Search for the cell housing the specified text and yield its [x, y] center coordinate. 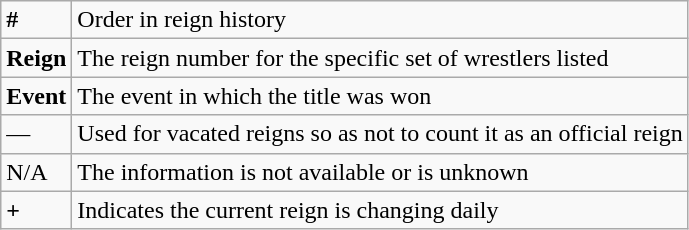
# [36, 20]
+ [36, 210]
The information is not available or is unknown [380, 172]
Reign [36, 58]
— [36, 134]
N/A [36, 172]
The event in which the title was won [380, 96]
Used for vacated reigns so as not to count it as an official reign [380, 134]
Event [36, 96]
The reign number for the specific set of wrestlers listed [380, 58]
Indicates the current reign is changing daily [380, 210]
Order in reign history [380, 20]
